Extract the (x, y) coordinate from the center of the cell holding the provided text.  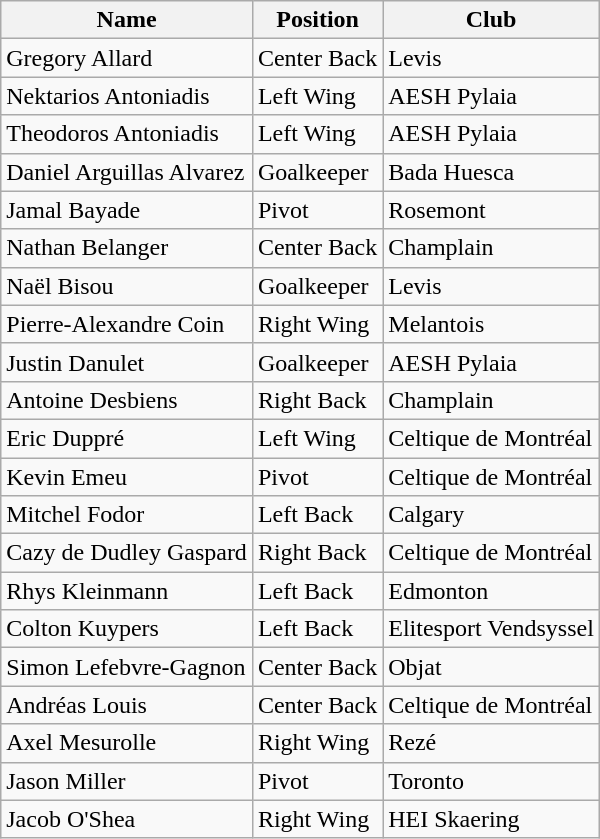
Naël Bisou (127, 286)
Elitesport Vendsyssel (492, 629)
Position (317, 20)
Jason Miller (127, 781)
Cazy de Dudley Gaspard (127, 553)
Rosemont (492, 210)
Axel Mesurolle (127, 743)
Calgary (492, 515)
Andréas Louis (127, 705)
Nathan Belanger (127, 248)
Edmonton (492, 591)
Simon Lefebvre-Gagnon (127, 667)
Daniel Arguillas Alvarez (127, 172)
Colton Kuypers (127, 629)
Club (492, 20)
Toronto (492, 781)
Pierre-Alexandre Coin (127, 324)
Nektarios Antoniadis (127, 96)
Gregory Allard (127, 58)
Rhys Kleinmann (127, 591)
HEI Skaering (492, 819)
Theodoros Antoniadis (127, 134)
Mitchel Fodor (127, 515)
Antoine Desbiens (127, 400)
Justin Danulet (127, 362)
Name (127, 20)
Jacob O'Shea (127, 819)
Rezé (492, 743)
Objat (492, 667)
Eric Duppré (127, 438)
Jamal Bayade (127, 210)
Bada Huesca (492, 172)
Melantois (492, 324)
Kevin Emeu (127, 477)
